Return the [x, y] coordinate for the center point of the cell that contains the specified text.  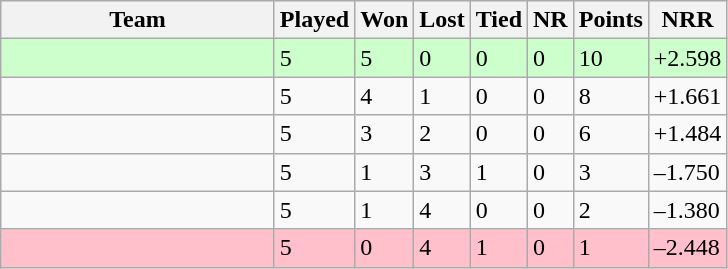
8 [610, 96]
Team [138, 20]
–1.750 [688, 172]
NRR [688, 20]
6 [610, 134]
Played [314, 20]
Points [610, 20]
Tied [498, 20]
Lost [442, 20]
Won [384, 20]
+1.484 [688, 134]
10 [610, 58]
–2.448 [688, 248]
–1.380 [688, 210]
+2.598 [688, 58]
+1.661 [688, 96]
NR [551, 20]
